For the text-containing cell, return its midpoint in (X, Y) coordinate format. 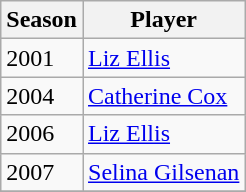
Player (163, 20)
2007 (42, 172)
2006 (42, 134)
Season (42, 20)
2001 (42, 58)
Catherine Cox (163, 96)
Selina Gilsenan (163, 172)
2004 (42, 96)
